Capture the cell that displays the provided text and extract its (X, Y) central coordinate. 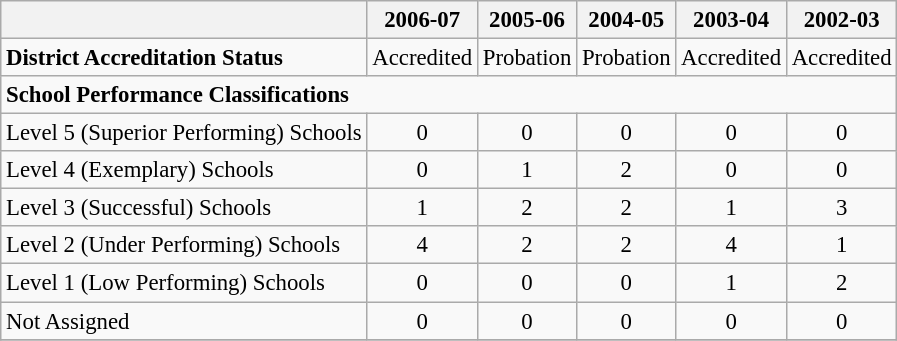
School Performance Classifications (449, 95)
2006-07 (422, 20)
Not Assigned (184, 321)
Level 2 (Under Performing) Schools (184, 245)
District Accreditation Status (184, 58)
Level 1 (Low Performing) Schools (184, 283)
2003-04 (732, 20)
Level 4 (Exemplary) Schools (184, 170)
Level 3 (Successful) Schools (184, 208)
2002-03 (842, 20)
2005-06 (526, 20)
Level 5 (Superior Performing) Schools (184, 133)
3 (842, 208)
2004-05 (626, 20)
